Detect which cell encompasses the target text, then output its (X, Y) center coordinate. 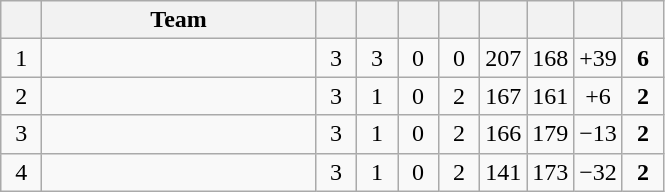
6 (642, 58)
+39 (598, 58)
141 (504, 172)
166 (504, 134)
Team (179, 20)
179 (550, 134)
167 (504, 96)
+6 (598, 96)
−13 (598, 134)
173 (550, 172)
4 (22, 172)
168 (550, 58)
161 (550, 96)
−32 (598, 172)
207 (504, 58)
